Return [x, y] of the center of cell containing provided text 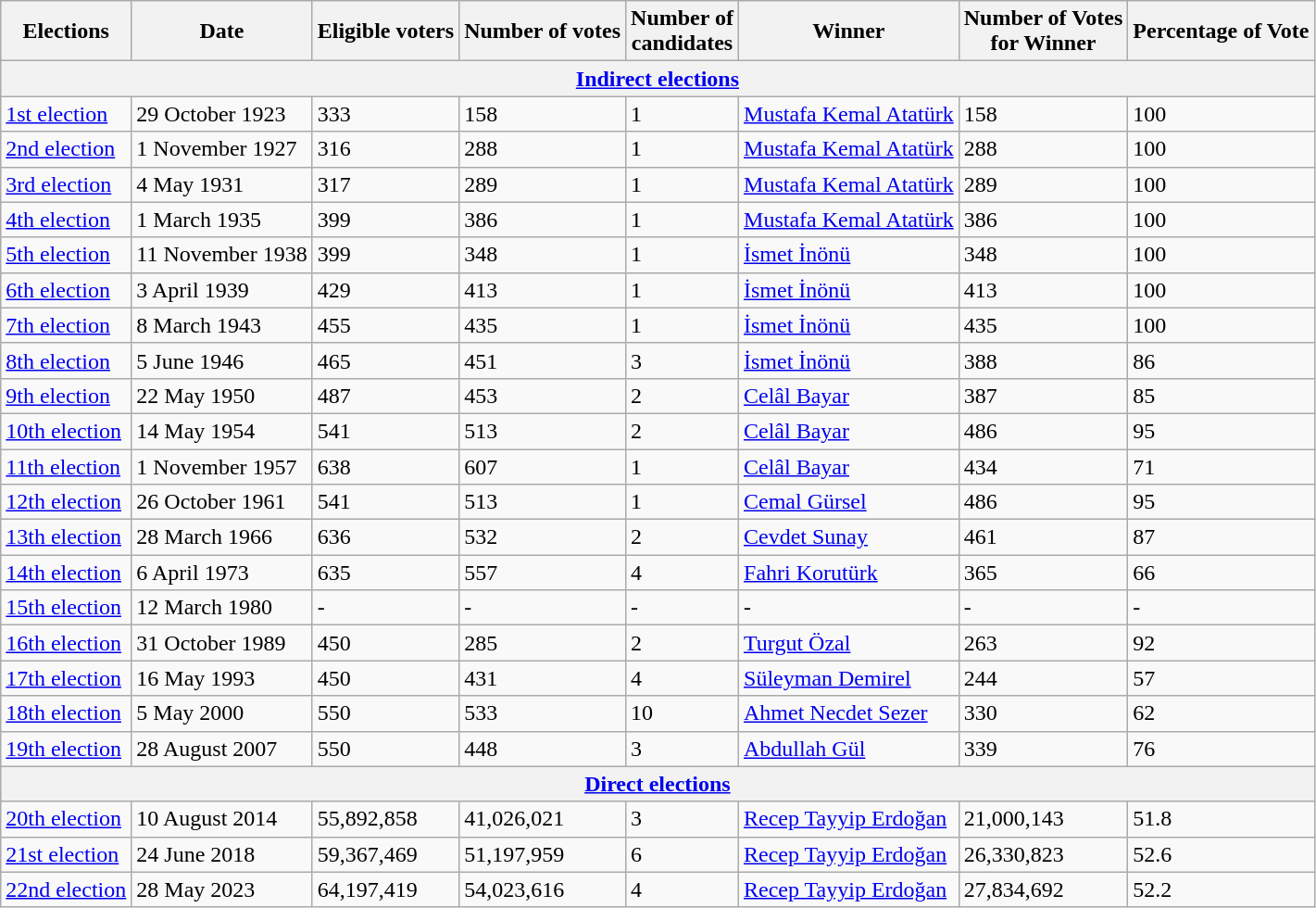
429 [385, 290]
Fahri Korutürk [849, 573]
638 [385, 466]
29 October 1923 [222, 114]
22 May 1950 [222, 396]
14 May 1954 [222, 431]
16th election [67, 643]
64,197,419 [385, 889]
92 [1221, 643]
51,197,959 [543, 854]
Indirect elections [658, 79]
66 [1221, 573]
6 April 1973 [222, 573]
52.6 [1221, 854]
607 [543, 466]
Number of votes [543, 32]
244 [1043, 678]
59,367,469 [385, 854]
3rd election [67, 184]
465 [385, 360]
316 [385, 149]
Number of Votesfor Winner [1043, 32]
3 April 1939 [222, 290]
Cevdet Sunay [849, 537]
31 October 1989 [222, 643]
26 October 1961 [222, 502]
434 [1043, 466]
285 [543, 643]
9th election [67, 396]
10th election [67, 431]
1 November 1957 [222, 466]
2nd election [67, 149]
Direct elections [658, 784]
55,892,858 [385, 819]
Cemal Gürsel [849, 502]
5 May 2000 [222, 713]
19th election [67, 749]
330 [1043, 713]
8 March 1943 [222, 325]
453 [543, 396]
11 November 1938 [222, 255]
461 [1043, 537]
6 [683, 854]
6th election [67, 290]
27,834,692 [1043, 889]
24 June 2018 [222, 854]
Turgut Özal [849, 643]
339 [1043, 749]
28 May 2023 [222, 889]
26,330,823 [1043, 854]
28 August 2007 [222, 749]
21st election [67, 854]
11th election [67, 466]
57 [1221, 678]
263 [1043, 643]
76 [1221, 749]
636 [385, 537]
16 May 1993 [222, 678]
14th election [67, 573]
388 [1043, 360]
86 [1221, 360]
Percentage of Vote [1221, 32]
85 [1221, 396]
5 June 1946 [222, 360]
54,023,616 [543, 889]
Elections [67, 32]
10 August 2014 [222, 819]
635 [385, 573]
Süleyman Demirel [849, 678]
20th election [67, 819]
532 [543, 537]
Ahmet Necdet Sezer [849, 713]
15th election [67, 608]
13th election [67, 537]
487 [385, 396]
18th election [67, 713]
28 March 1966 [222, 537]
557 [543, 573]
Abdullah Gül [849, 749]
10 [683, 713]
71 [1221, 466]
41,026,021 [543, 819]
12th election [67, 502]
8th election [67, 360]
12 March 1980 [222, 608]
1 November 1927 [222, 149]
1st election [67, 114]
333 [385, 114]
317 [385, 184]
62 [1221, 713]
451 [543, 360]
22nd election [67, 889]
365 [1043, 573]
Eligible voters [385, 32]
4 May 1931 [222, 184]
52.2 [1221, 889]
Winner [849, 32]
455 [385, 325]
17th election [67, 678]
448 [543, 749]
7th election [67, 325]
533 [543, 713]
4th election [67, 220]
431 [543, 678]
51.8 [1221, 819]
Number ofcandidates [683, 32]
21,000,143 [1043, 819]
Date [222, 32]
387 [1043, 396]
5th election [67, 255]
87 [1221, 537]
1 March 1935 [222, 220]
